Find where the given text appears and provide that cell's center as [X, Y] coordinate. 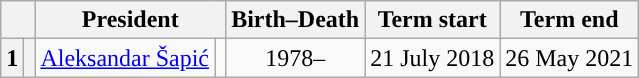
26 May 2021 [570, 58]
Aleksandar Šapić [125, 58]
1978– [296, 58]
Birth–Death [296, 20]
President [130, 20]
Term end [570, 20]
Term start [432, 20]
21 July 2018 [432, 58]
1 [12, 58]
